Capture the cell that displays the provided text and extract its (X, Y) central coordinate. 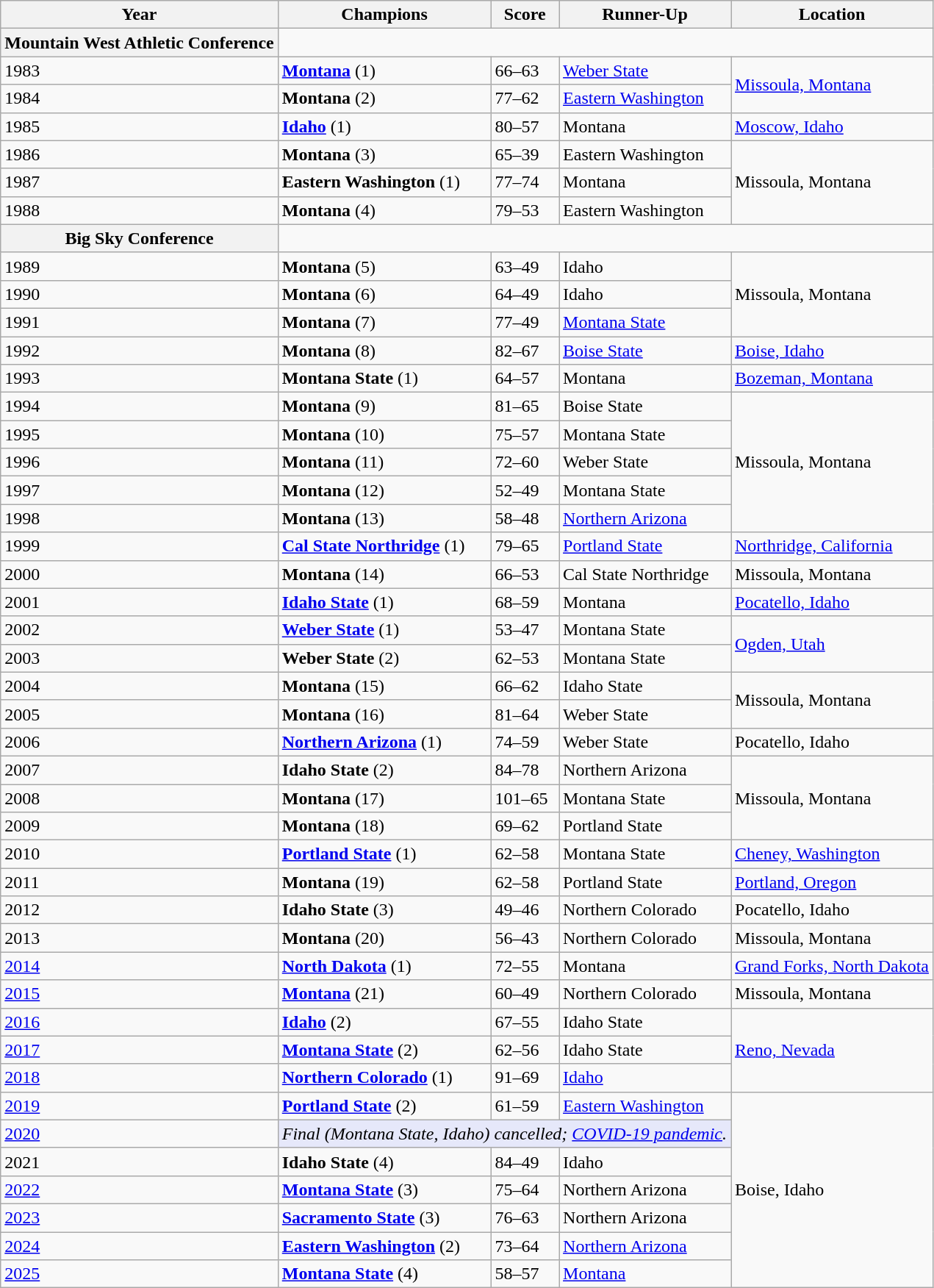
Idaho State (2) (384, 770)
62–56 (525, 1050)
2006 (140, 742)
Montana (1) (384, 71)
Northern Colorado (1) (384, 1078)
Montana (18) (384, 826)
1994 (140, 407)
Montana (10) (384, 434)
Montana (21) (384, 994)
Montana (9) (384, 407)
1995 (140, 434)
75–64 (525, 1189)
Reno, Nevada (832, 1050)
2025 (140, 1274)
Montana (13) (384, 518)
1992 (140, 351)
2010 (140, 854)
1999 (140, 546)
2024 (140, 1246)
2008 (140, 798)
Big Sky Conference (140, 238)
2009 (140, 826)
79–65 (525, 546)
Montana (11) (384, 462)
69–62 (525, 826)
73–64 (525, 1246)
64–49 (525, 294)
Montana State (2) (384, 1050)
62–53 (525, 658)
72–55 (525, 966)
60–49 (525, 994)
Mountain West Athletic Conference (140, 43)
1990 (140, 294)
61–59 (525, 1106)
67–55 (525, 1022)
2021 (140, 1162)
Bozeman, Montana (832, 379)
Eastern Washington (2) (384, 1246)
2004 (140, 686)
Montana (20) (384, 938)
82–67 (525, 351)
53–47 (525, 630)
66–62 (525, 686)
Northern Arizona (1) (384, 742)
2003 (140, 658)
Runner-Up (645, 15)
2011 (140, 882)
Northridge, California (832, 546)
1997 (140, 490)
Montana State (3) (384, 1189)
74–59 (525, 742)
2018 (140, 1078)
1991 (140, 322)
77–62 (525, 99)
77–49 (525, 322)
63–49 (525, 266)
80–57 (525, 126)
Cal State Northridge (645, 574)
66–53 (525, 574)
1988 (140, 210)
1983 (140, 71)
Idaho (2) (384, 1022)
Portland, Oregon (832, 882)
56–43 (525, 938)
Weber State (2) (384, 658)
65–39 (525, 154)
1989 (140, 266)
1998 (140, 518)
Montana (3) (384, 154)
Montana (12) (384, 490)
Montana (2) (384, 99)
Eastern Washington (1) (384, 182)
68–59 (525, 602)
91–69 (525, 1078)
2001 (140, 602)
2019 (140, 1106)
North Dakota (1) (384, 966)
Champions (384, 15)
49–46 (525, 910)
1984 (140, 99)
1993 (140, 379)
2005 (140, 714)
64–57 (525, 379)
Cal State Northridge (1) (384, 546)
2000 (140, 574)
Weber State (1) (384, 630)
81–64 (525, 714)
1986 (140, 154)
2023 (140, 1217)
Idaho State (1) (384, 602)
Montana State (4) (384, 1274)
Montana (16) (384, 714)
Montana (4) (384, 210)
Montana (17) (384, 798)
Score (525, 15)
Portland State (1) (384, 854)
2012 (140, 910)
2002 (140, 630)
2020 (140, 1134)
Montana (15) (384, 686)
Sacramento State (3) (384, 1217)
Grand Forks, North Dakota (832, 966)
84–49 (525, 1162)
101–65 (525, 798)
Idaho State (4) (384, 1162)
Moscow, Idaho (832, 126)
76–63 (525, 1217)
Portland State (2) (384, 1106)
Final (Montana State, Idaho) cancelled; COVID-19 pandemic. (504, 1134)
52–49 (525, 490)
2017 (140, 1050)
Montana (8) (384, 351)
Year (140, 15)
Cheney, Washington (832, 854)
Montana State (1) (384, 379)
2013 (140, 938)
81–65 (525, 407)
2022 (140, 1189)
2007 (140, 770)
72–60 (525, 462)
1985 (140, 126)
Location (832, 15)
1996 (140, 462)
Idaho (1) (384, 126)
2016 (140, 1022)
1987 (140, 182)
Montana (7) (384, 322)
2015 (140, 994)
79–53 (525, 210)
Ogden, Utah (832, 644)
58–57 (525, 1274)
77–74 (525, 182)
84–78 (525, 770)
Montana (5) (384, 266)
2014 (140, 966)
66–63 (525, 71)
58–48 (525, 518)
75–57 (525, 434)
Montana (19) (384, 882)
Idaho State (3) (384, 910)
Montana (14) (384, 574)
Montana (6) (384, 294)
